Return [x, y] of the center of cell containing provided text 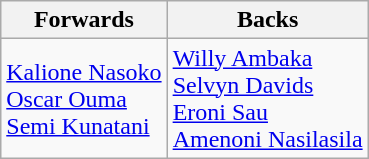
Backs [268, 20]
Forwards [84, 20]
Kalione Nasoko Oscar Ouma Semi Kunatani [84, 98]
Willy Ambaka Selvyn Davids Eroni Sau Amenoni Nasilasila [268, 98]
